Detect which cell encompasses the target text, then output its [x, y] center coordinate. 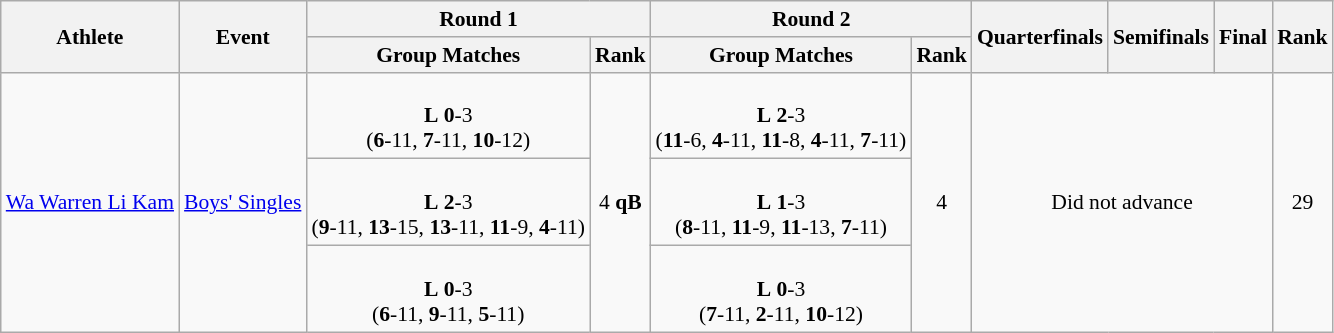
L 2-3 (11-6, 4-11, 11-8, 4-11, 7-11) [782, 116]
L 0-3 (6-11, 7-11, 10-12) [448, 116]
L 0-3 (6-11, 9-11, 5-11) [448, 290]
29 [1302, 202]
Did not advance [1122, 202]
Event [242, 36]
L 1-3 (8-11, 11-9, 11-13, 7-11) [782, 202]
Quarterfinals [1040, 36]
L 0-3 (7-11, 2-11, 10-12) [782, 290]
Semifinals [1161, 36]
4 qB [620, 202]
Wa Warren Li Kam [90, 202]
4 [942, 202]
Final [1243, 36]
Round 2 [812, 19]
L 2-3 (9-11, 13-15, 13-11, 11-9, 4-11) [448, 202]
Athlete [90, 36]
Round 1 [478, 19]
Boys' Singles [242, 202]
